Locate the cell with the specified text and output its [X, Y] center coordinate. 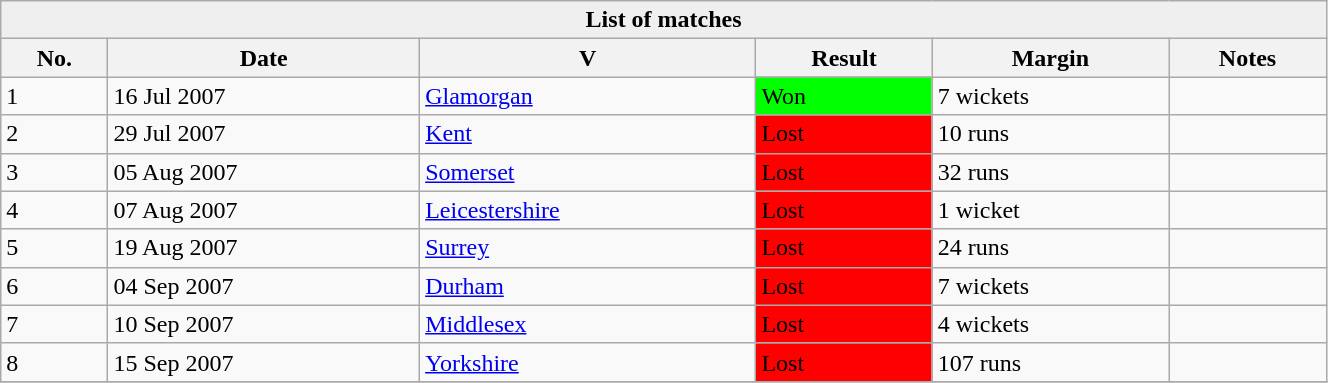
5 [54, 248]
04 Sep 2007 [264, 286]
05 Aug 2007 [264, 172]
1 [54, 96]
4 [54, 210]
107 runs [1050, 362]
29 Jul 2007 [264, 134]
Notes [1248, 58]
2 [54, 134]
Glamorgan [588, 96]
19 Aug 2007 [264, 248]
Durham [588, 286]
Somerset [588, 172]
07 Aug 2007 [264, 210]
4 wickets [1050, 324]
Yorkshire [588, 362]
10 runs [1050, 134]
Kent [588, 134]
V [588, 58]
16 Jul 2007 [264, 96]
7 [54, 324]
6 [54, 286]
No. [54, 58]
15 Sep 2007 [264, 362]
1 wicket [1050, 210]
List of matches [664, 20]
Margin [1050, 58]
Date [264, 58]
8 [54, 362]
Leicestershire [588, 210]
Won [844, 96]
10 Sep 2007 [264, 324]
3 [54, 172]
Surrey [588, 248]
32 runs [1050, 172]
Middlesex [588, 324]
24 runs [1050, 248]
Result [844, 58]
